For the text-containing cell, return its midpoint in [x, y] coordinate format. 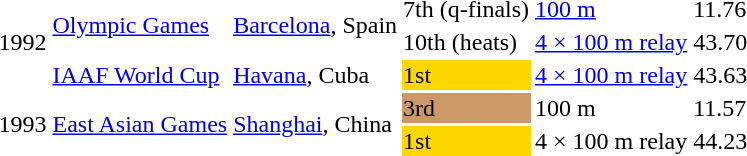
East Asian Games [140, 124]
3rd [466, 108]
10th (heats) [466, 42]
IAAF World Cup [140, 75]
100 m [612, 108]
Shanghai, China [316, 124]
Havana, Cuba [316, 75]
